Output the (x, y) coordinate of the center of the cell containing the given text.  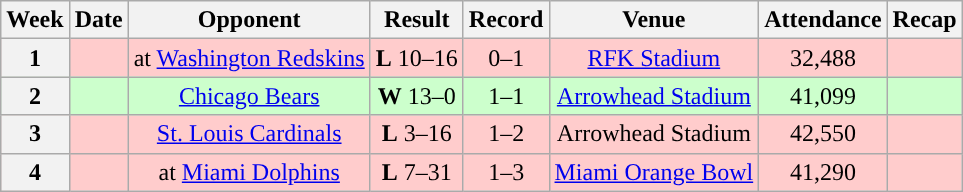
2 (35, 96)
RFK Stadium (654, 58)
L 3–16 (416, 134)
0–1 (506, 58)
at Washington Redskins (249, 58)
41,099 (823, 96)
Week (35, 20)
Miami Orange Bowl (654, 172)
1–1 (506, 96)
4 (35, 172)
Attendance (823, 20)
Recap (924, 20)
42,550 (823, 134)
41,290 (823, 172)
Result (416, 20)
1 (35, 58)
1–2 (506, 134)
Chicago Bears (249, 96)
Venue (654, 20)
Date (98, 20)
L 10–16 (416, 58)
at Miami Dolphins (249, 172)
32,488 (823, 58)
3 (35, 134)
Opponent (249, 20)
Record (506, 20)
1–3 (506, 172)
W 13–0 (416, 96)
L 7–31 (416, 172)
St. Louis Cardinals (249, 134)
